Identify which cell holds the provided text, then report its [x, y] central coordinate. 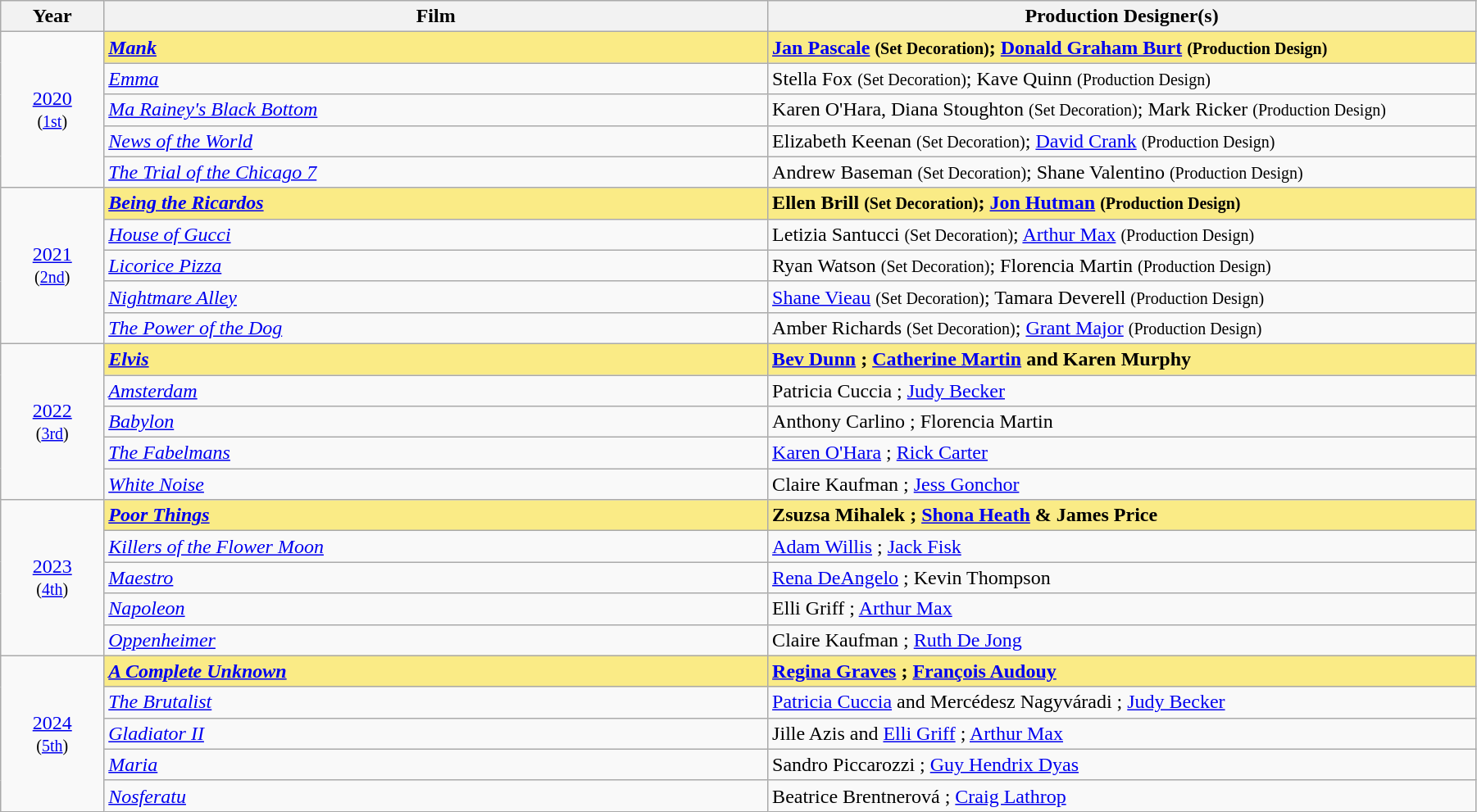
Mank [436, 48]
Sandro Piccarozzi ; Guy Hendrix Dyas [1122, 764]
Karen O'Hara, Diana Stoughton (Set Decoration); Mark Ricker (Production Design) [1122, 110]
Anthony Carlino ; Florencia Martin [1122, 422]
Emma [436, 79]
The Fabelmans [436, 453]
Nightmare Alley [436, 297]
Rena DeAngelo ; Kevin Thompson [1122, 578]
Karen O'Hara ; Rick Carter [1122, 453]
Elizabeth Keenan (Set Decoration); David Crank (Production Design) [1122, 141]
2022(3rd) [52, 421]
The Brutalist [436, 702]
Amsterdam [436, 391]
Stella Fox (Set Decoration); Kave Quinn (Production Design) [1122, 79]
Elvis [436, 359]
2023(4th) [52, 578]
Regina Graves ; François Audouy [1122, 671]
Ellen Brill (Set Decoration); Jon Hutman (Production Design) [1122, 203]
Film [436, 16]
Year [52, 16]
Being the Ricardos [436, 203]
Bev Dunn ; Catherine Martin and Karen Murphy [1122, 359]
Patricia Cuccia and Mercédesz Nagyváradi ; Judy Becker [1122, 702]
Beatrice Brentnerová ; Craig Lathrop [1122, 796]
White Noise [436, 484]
Claire Kaufman ; Ruth De Jong [1122, 640]
Adam Willis ; Jack Fisk [1122, 547]
The Trial of the Chicago 7 [436, 172]
The Power of the Dog [436, 328]
2020(1st) [52, 110]
Licorice Pizza [436, 265]
Jan Pascale (Set Decoration); Donald Graham Burt (Production Design) [1122, 48]
Maria [436, 764]
Babylon [436, 422]
Poor Things [436, 515]
Amber Richards (Set Decoration); Grant Major (Production Design) [1122, 328]
Maestro [436, 578]
Zsuzsa Mihalek ; Shona Heath & James Price [1122, 515]
Napoleon [436, 609]
Jille Azis and Elli Griff ; Arthur Max [1122, 733]
Oppenheimer [436, 640]
Killers of the Flower Moon [436, 547]
House of Gucci [436, 234]
Claire Kaufman ; Jess Gonchor [1122, 484]
Production Designer(s) [1122, 16]
Nosferatu [436, 796]
Shane Vieau (Set Decoration); Tamara Deverell (Production Design) [1122, 297]
2024(5th) [52, 733]
Patricia Cuccia ; Judy Becker [1122, 391]
News of the World [436, 141]
Elli Griff ; Arthur Max [1122, 609]
2021(2nd) [52, 265]
Andrew Baseman (Set Decoration); Shane Valentino (Production Design) [1122, 172]
A Complete Unknown [436, 671]
Gladiator II [436, 733]
Ma Rainey's Black Bottom [436, 110]
Letizia Santucci (Set Decoration); Arthur Max (Production Design) [1122, 234]
Ryan Watson (Set Decoration); Florencia Martin (Production Design) [1122, 265]
